Search for the cell housing the specified text and yield its (x, y) center coordinate. 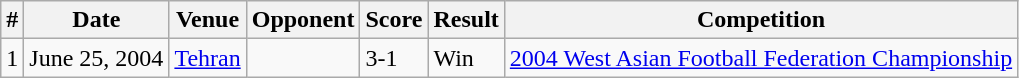
Date (96, 20)
# (12, 20)
Venue (208, 20)
Win (466, 58)
Opponent (303, 20)
Result (466, 20)
Competition (760, 20)
2004 West Asian Football Federation Championship (760, 58)
3-1 (394, 58)
June 25, 2004 (96, 58)
Tehran (208, 58)
1 (12, 58)
Score (394, 20)
